From the cell containing the given text, extract its center point as [x, y] coordinate. 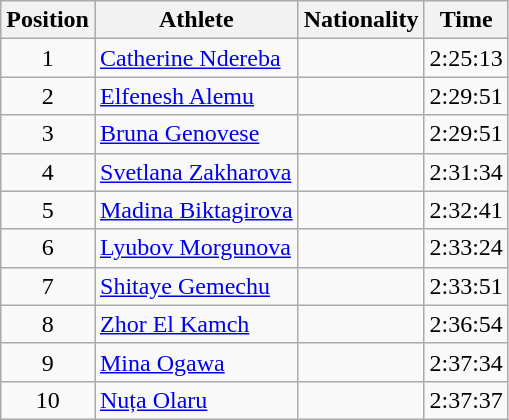
7 [48, 286]
2:37:37 [466, 400]
Time [466, 20]
2:37:34 [466, 362]
8 [48, 324]
2:25:13 [466, 58]
6 [48, 248]
1 [48, 58]
Mina Ogawa [196, 362]
3 [48, 134]
Athlete [196, 20]
5 [48, 210]
Zhor El Kamch [196, 324]
2:31:34 [466, 172]
Position [48, 20]
2:33:24 [466, 248]
Nationality [361, 20]
2:33:51 [466, 286]
10 [48, 400]
Nuța Olaru [196, 400]
2 [48, 96]
4 [48, 172]
Svetlana Zakharova [196, 172]
Lyubov Morgunova [196, 248]
Bruna Genovese [196, 134]
9 [48, 362]
Shitaye Gemechu [196, 286]
Catherine Ndereba [196, 58]
2:36:54 [466, 324]
Elfenesh Alemu [196, 96]
2:32:41 [466, 210]
Madina Biktagirova [196, 210]
